Provide the [x, y] coordinate of the cell's center where the given text is located.  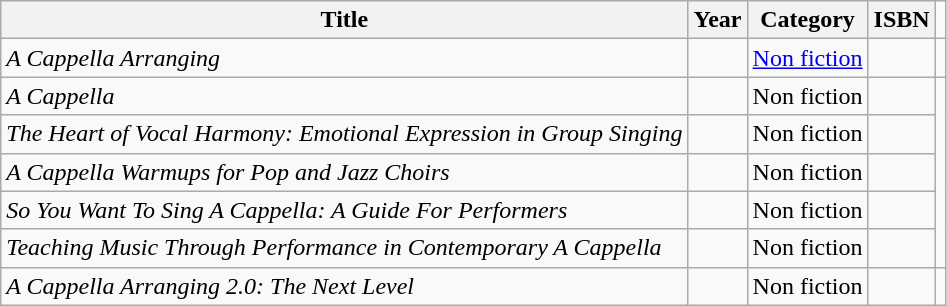
A Cappella Warmups for Pop and Jazz Choirs [344, 172]
Teaching Music Through Performance in Contemporary A Cappella [344, 248]
A Cappella [344, 96]
ISBN [902, 20]
The Heart of Vocal Harmony: Emotional Expression in Group Singing [344, 134]
So You Want To Sing A Cappella: A Guide For Performers [344, 210]
Category [808, 20]
Title [344, 20]
Year [718, 20]
A Cappella Arranging [344, 58]
A Cappella Arranging 2.0: The Next Level [344, 286]
